Determine the [X, Y] coordinate at the center of the cell enclosing the given text.  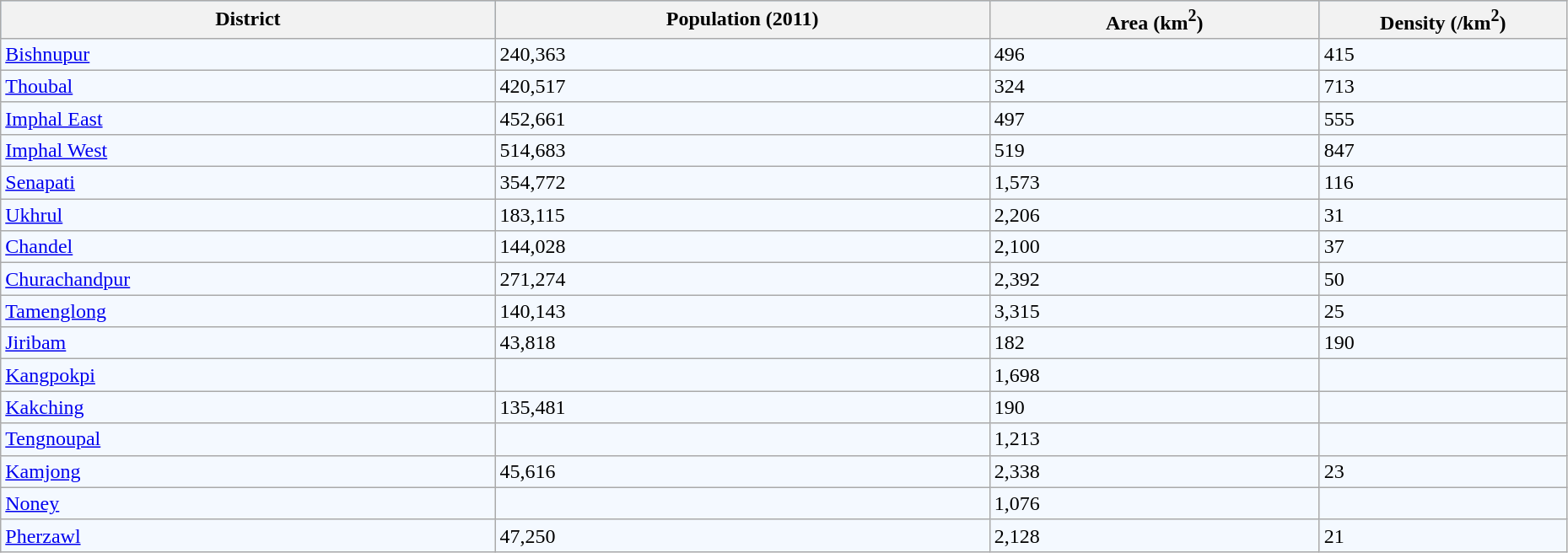
Population (2011) [742, 20]
Ukhrul [248, 215]
144,028 [742, 247]
2,206 [1154, 215]
50 [1442, 279]
519 [1154, 150]
Tamenglong [248, 311]
25 [1442, 311]
415 [1442, 54]
Bishnupur [248, 54]
420,517 [742, 86]
452,661 [742, 118]
2,338 [1154, 471]
Churachandpur [248, 279]
354,772 [742, 183]
116 [1442, 183]
183,115 [742, 215]
Thoubal [248, 86]
21 [1442, 535]
514,683 [742, 150]
47,250 [742, 535]
Noney [248, 503]
Tengnoupal [248, 439]
240,363 [742, 54]
847 [1442, 150]
Kangpokpi [248, 375]
496 [1154, 54]
1,213 [1154, 439]
37 [1442, 247]
Density (/km2) [1442, 20]
2,128 [1154, 535]
Area (km2) [1154, 20]
3,315 [1154, 311]
Pherzawl [248, 535]
Kakching [248, 407]
140,143 [742, 311]
1,076 [1154, 503]
Imphal East [248, 118]
Jiribam [248, 343]
1,573 [1154, 183]
23 [1442, 471]
43,818 [742, 343]
Imphal West [248, 150]
31 [1442, 215]
District [248, 20]
555 [1442, 118]
2,392 [1154, 279]
135,481 [742, 407]
2,100 [1154, 247]
324 [1154, 86]
Kamjong [248, 471]
271,274 [742, 279]
497 [1154, 118]
Chandel [248, 247]
713 [1442, 86]
45,616 [742, 471]
Senapati [248, 183]
182 [1154, 343]
1,698 [1154, 375]
